Output the (x, y) coordinate of the center of the cell containing the given text.  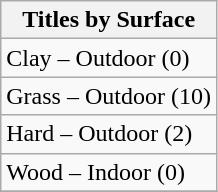
Wood – Indoor (0) (109, 172)
Clay – Outdoor (0) (109, 58)
Grass – Outdoor (10) (109, 96)
Hard – Outdoor (2) (109, 134)
Titles by Surface (109, 20)
